Find where the given text appears and provide that cell's center as [x, y] coordinate. 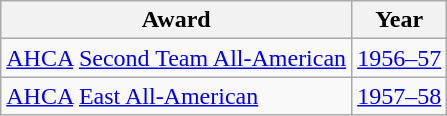
Award [176, 20]
Year [400, 20]
1956–57 [400, 58]
AHCA Second Team All-American [176, 58]
1957–58 [400, 96]
AHCA East All-American [176, 96]
